Determine the [x, y] coordinate at the center of the cell enclosing the given text.  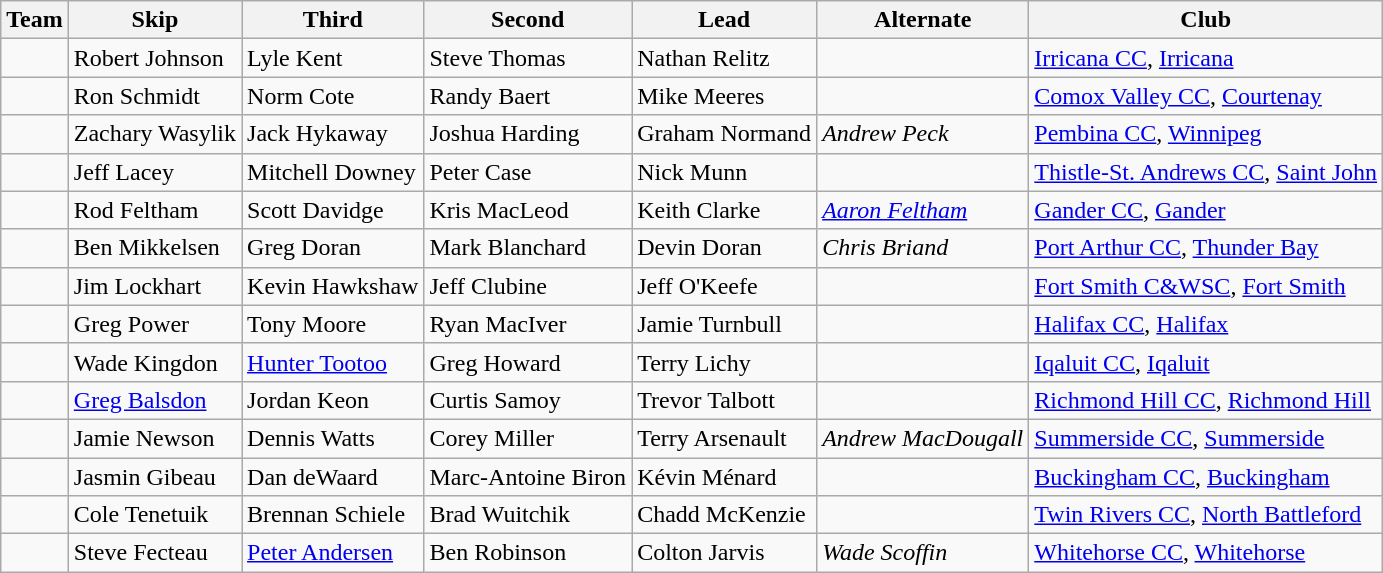
Ben Mikkelsen [154, 248]
Thistle-St. Andrews CC, Saint John [1206, 172]
Nathan Relitz [724, 58]
Corey Miller [528, 438]
Buckingham CC, Buckingham [1206, 477]
Brennan Schiele [333, 515]
Mitchell Downey [333, 172]
Skip [154, 20]
Zachary Wasylik [154, 134]
Norm Cote [333, 96]
Chadd McKenzie [724, 515]
Colton Jarvis [724, 553]
Jasmin Gibeau [154, 477]
Twin Rivers CC, North Battleford [1206, 515]
Jordan Keon [333, 400]
Joshua Harding [528, 134]
Ryan MacIver [528, 324]
Wade Kingdon [154, 362]
Alternate [923, 20]
Second [528, 20]
Port Arthur CC, Thunder Bay [1206, 248]
Terry Lichy [724, 362]
Brad Wuitchik [528, 515]
Rod Feltham [154, 210]
Graham Normand [724, 134]
Curtis Samoy [528, 400]
Iqaluit CC, Iqaluit [1206, 362]
Kevin Hawkshaw [333, 286]
Team [35, 20]
Summerside CC, Summerside [1206, 438]
Third [333, 20]
Aaron Feltham [923, 210]
Greg Power [154, 324]
Fort Smith C&WSC, Fort Smith [1206, 286]
Greg Balsdon [154, 400]
Ben Robinson [528, 553]
Randy Baert [528, 96]
Lyle Kent [333, 58]
Peter Case [528, 172]
Jamie Turnbull [724, 324]
Robert Johnson [154, 58]
Gander CC, Gander [1206, 210]
Jeff O'Keefe [724, 286]
Peter Andersen [333, 553]
Greg Doran [333, 248]
Dennis Watts [333, 438]
Irricana CC, Irricana [1206, 58]
Comox Valley CC, Courtenay [1206, 96]
Jeff Lacey [154, 172]
Terry Arsenault [724, 438]
Cole Tenetuik [154, 515]
Greg Howard [528, 362]
Whitehorse CC, Whitehorse [1206, 553]
Chris Briand [923, 248]
Andrew Peck [923, 134]
Wade Scoffin [923, 553]
Ron Schmidt [154, 96]
Steve Fecteau [154, 553]
Dan deWaard [333, 477]
Jamie Newson [154, 438]
Hunter Tootoo [333, 362]
Richmond Hill CC, Richmond Hill [1206, 400]
Halifax CC, Halifax [1206, 324]
Marc-Antoine Biron [528, 477]
Mark Blanchard [528, 248]
Pembina CC, Winnipeg [1206, 134]
Kris MacLeod [528, 210]
Devin Doran [724, 248]
Tony Moore [333, 324]
Jeff Clubine [528, 286]
Steve Thomas [528, 58]
Trevor Talbott [724, 400]
Lead [724, 20]
Andrew MacDougall [923, 438]
Jim Lockhart [154, 286]
Kévin Ménard [724, 477]
Scott Davidge [333, 210]
Club [1206, 20]
Keith Clarke [724, 210]
Nick Munn [724, 172]
Jack Hykaway [333, 134]
Mike Meeres [724, 96]
